Return the [x, y] coordinate for the center point of the cell that contains the specified text.  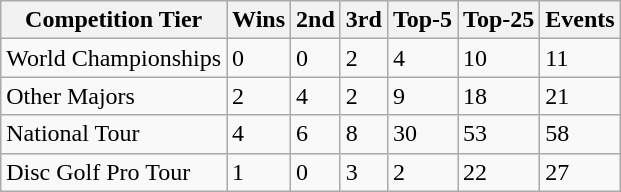
18 [499, 96]
2nd [316, 20]
6 [316, 134]
53 [499, 134]
21 [580, 96]
Wins [259, 20]
Disc Golf Pro Tour [114, 172]
58 [580, 134]
10 [499, 58]
National Tour [114, 134]
Competition Tier [114, 20]
Top-25 [499, 20]
3 [364, 172]
8 [364, 134]
1 [259, 172]
11 [580, 58]
Other Majors [114, 96]
9 [422, 96]
World Championships [114, 58]
Top-5 [422, 20]
27 [580, 172]
3rd [364, 20]
22 [499, 172]
30 [422, 134]
Events [580, 20]
